Scan for the cell matching the given text and deliver its [x, y] coordinate at center. 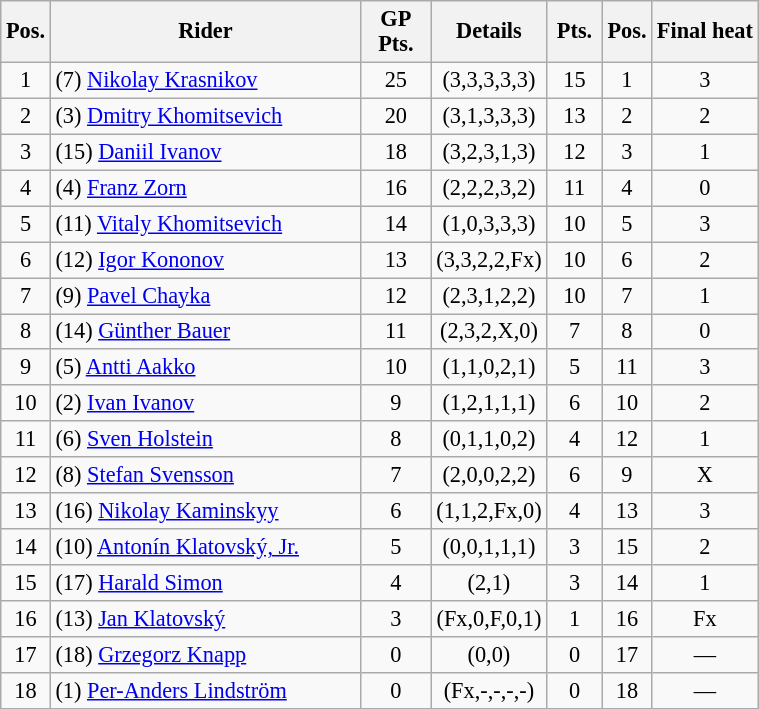
(1,1,2,Fx,0) [489, 511]
Fx [705, 619]
(15) Daniil Ivanov [205, 152]
(3,3,2,2,Fx) [489, 260]
(2,1) [489, 583]
(4) Franz Zorn [205, 188]
(9) Pavel Chayka [205, 295]
(2,3,2,X,0) [489, 331]
(5) Antti Aakko [205, 367]
(7) Nikolay Krasnikov [205, 80]
(17) Harald Simon [205, 583]
(2,0,0,2,2) [489, 475]
(6) Sven Holstein [205, 439]
Rider [205, 32]
(11) Vitaly Khomitsevich [205, 224]
(2) Ivan Ivanov [205, 403]
(3) Dmitry Khomitsevich [205, 116]
(0,0,1,1,1) [489, 547]
(1,2,1,1,1) [489, 403]
20 [396, 116]
(1,0,3,3,3) [489, 224]
(Fx,0,F,0,1) [489, 619]
(13) Jan Klatovský [205, 619]
(Fx,-,-,-,-) [489, 690]
GP Pts. [396, 32]
(16) Nikolay Kaminskyy [205, 511]
(8) Stefan Svensson [205, 475]
(3,2,3,1,3) [489, 152]
Details [489, 32]
(12) Igor Kononov [205, 260]
(3,1,3,3,3) [489, 116]
(18) Grzegorz Knapp [205, 655]
X [705, 475]
Final heat [705, 32]
(3,3,3,3,3) [489, 80]
(2,2,2,3,2) [489, 188]
(10) Antonín Klatovský, Jr. [205, 547]
(1) Per-Anders Lindström [205, 690]
(14) Günther Bauer [205, 331]
(2,3,1,2,2) [489, 295]
(0,1,1,0,2) [489, 439]
Pts. [574, 32]
25 [396, 80]
(1,1,0,2,1) [489, 367]
(0,0) [489, 655]
